For the text-containing cell, return its midpoint in [x, y] coordinate format. 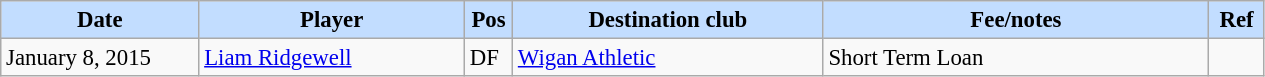
Ref [1237, 20]
DF [488, 58]
Wigan Athletic [668, 58]
Destination club [668, 20]
Liam Ridgewell [332, 58]
Player [332, 20]
January 8, 2015 [100, 58]
Date [100, 20]
Fee/notes [1016, 20]
Short Term Loan [1016, 58]
Pos [488, 20]
